For the text-containing cell, return its midpoint in [X, Y] coordinate format. 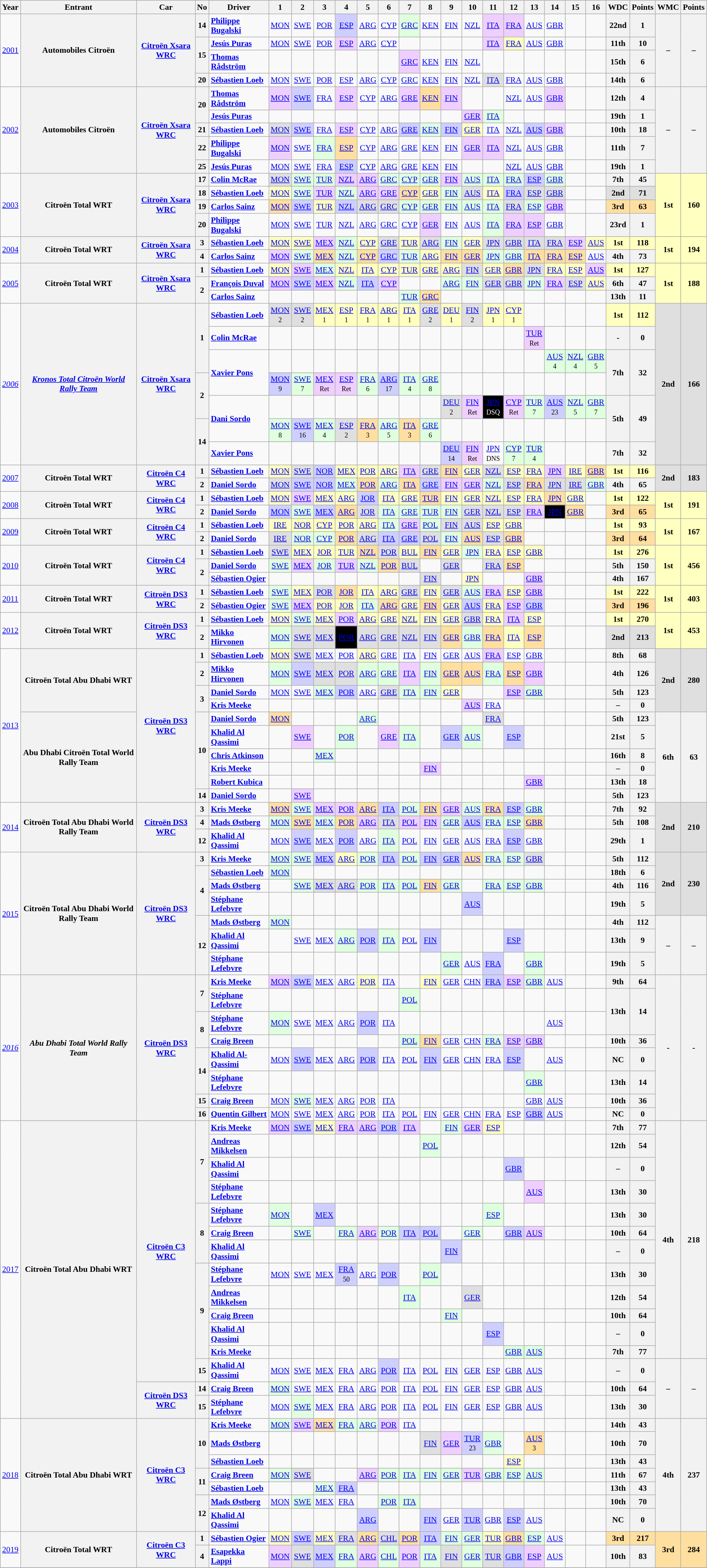
2016 [11, 1048]
453 [694, 631]
2013 [11, 726]
Kronos Total Citroën World Rally Team [78, 384]
No [202, 7]
MON9 [281, 384]
GRE2 [430, 315]
MEXRet [324, 384]
188 [694, 283]
AUS3 [535, 1443]
ARG5 [389, 430]
217 [643, 1538]
196 [643, 606]
2019 [11, 1550]
237 [694, 1475]
GRE8 [430, 384]
22 [202, 148]
ARG1 [389, 315]
127 [643, 270]
83 [643, 1556]
183 [694, 478]
SWE2 [302, 315]
45 [643, 180]
166 [694, 384]
MEX4 [324, 430]
FRA3 [368, 430]
FRA6 [368, 384]
Car [166, 7]
Year [11, 7]
29th [618, 841]
2017 [11, 1270]
17 [202, 180]
FRA1 [368, 315]
2014 [11, 827]
108 [643, 823]
DEU2 [451, 407]
JPN1 [493, 315]
284 [694, 1550]
49 [643, 419]
ARG17 [389, 384]
2002 [11, 130]
Dani Sordo [239, 419]
MON8 [281, 430]
TUR23 [472, 1443]
JPNDNS [493, 453]
Abu Dhabi Citroën Total World Rally Team [78, 757]
19 [202, 207]
9th [618, 982]
73 [643, 257]
Driver [239, 7]
Abu Dhabi Total World Rally Team [78, 1048]
270 [643, 619]
FIN2 [472, 315]
Chris Atkinson [239, 756]
ESPRet [346, 384]
2003 [11, 205]
TUR7 [535, 407]
Robert Kubica [239, 782]
MON2 [281, 315]
AUS23 [555, 407]
210 [694, 827]
NZL4 [575, 361]
WMC [668, 7]
2006 [11, 384]
2008 [11, 505]
15th [618, 62]
222 [643, 592]
SWE7 [302, 384]
CYP1 [514, 315]
16th [618, 756]
Khalid Al-Qassimi [239, 1060]
456 [694, 565]
21st [618, 737]
2015 [11, 914]
FRA50 [346, 1274]
160 [694, 205]
2010 [11, 565]
68 [643, 656]
194 [694, 249]
Entrant [78, 7]
92 [643, 809]
ITA1 [409, 315]
CYP7 [514, 453]
GBR7 [596, 407]
GBR5 [596, 361]
403 [694, 599]
218 [694, 1240]
2018 [11, 1475]
CYPRet [514, 407]
22nd [618, 26]
21 [202, 130]
NZL5 [575, 407]
TURRet [535, 338]
SWE16 [302, 430]
2007 [11, 478]
18th [618, 872]
ITA3 [409, 430]
AUS4 [555, 361]
WDC [618, 7]
13 [535, 7]
126 [643, 674]
JPNDSQ [493, 407]
MEX1 [324, 315]
TUR4 [535, 453]
DEU14 [451, 453]
8th [618, 656]
93 [643, 525]
71 [643, 193]
2009 [11, 532]
47 [643, 283]
2001 [11, 50]
23rd [618, 225]
2004 [11, 249]
276 [643, 552]
118 [643, 243]
GRE6 [430, 430]
2012 [11, 631]
213 [643, 638]
191 [694, 505]
DEU1 [451, 315]
2005 [11, 283]
Quentin Gilbert [239, 1114]
ESP1 [346, 315]
ITA4 [409, 384]
150 [643, 566]
25 [202, 167]
280 [694, 681]
Esapekka Lappi [239, 1556]
230 [694, 884]
122 [643, 499]
François Duval [239, 283]
67 [643, 1475]
ESP2 [346, 430]
2011 [11, 599]
